Scan for the cell matching the given text and deliver its (x, y) coordinate at center. 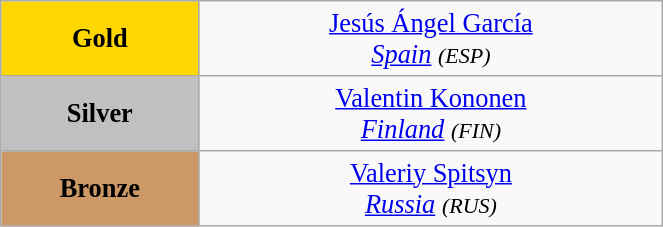
Valeriy SpitsynRussia (RUS) (431, 188)
Silver (100, 112)
Bronze (100, 188)
Jesús Ángel GarcíaSpain (ESP) (431, 38)
Valentin KononenFinland (FIN) (431, 112)
Gold (100, 38)
